Search for the cell housing the specified text and yield its [x, y] center coordinate. 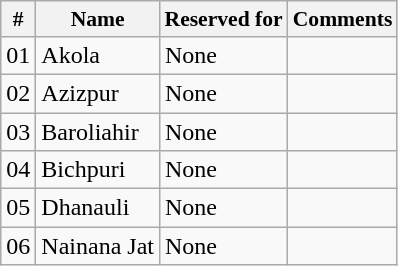
Reserved for [223, 19]
05 [18, 208]
01 [18, 55]
# [18, 19]
06 [18, 246]
Name [98, 19]
03 [18, 131]
Comments [343, 19]
Azizpur [98, 93]
02 [18, 93]
Baroliahir [98, 131]
Akola [98, 55]
04 [18, 170]
Dhanauli [98, 208]
Nainana Jat [98, 246]
Bichpuri [98, 170]
